Locate the cell with the specified text and output its [x, y] center coordinate. 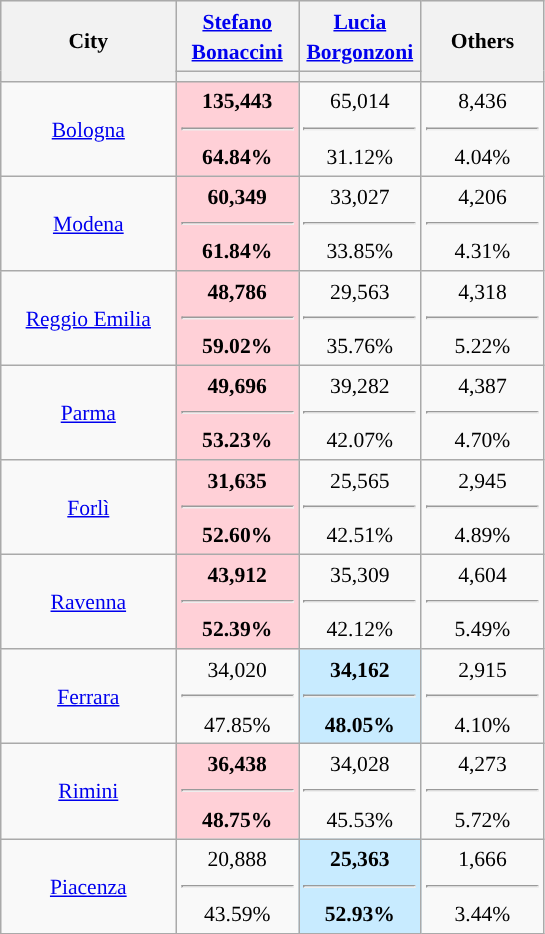
Ravenna [88, 602]
36,438 48.75% [238, 792]
4,318 5.22% [482, 318]
34,028 45.53% [360, 792]
Modena [88, 224]
20,888 43.59% [238, 886]
Piacenza [88, 886]
Reggio Emilia [88, 318]
34,020 47.85% [238, 698]
39,282 42.07% [360, 412]
City [88, 41]
31,63552.60% [238, 508]
2,915 4.10% [482, 698]
1,666 3.44% [482, 886]
4,206 4.31% [482, 224]
Parma [88, 412]
4,387 4.70% [482, 412]
Others [482, 41]
4,273 5.72% [482, 792]
65,014 31.12% [360, 128]
25,363 52.93% [360, 886]
Ferrara [88, 698]
43,91252.39% [238, 602]
33,027 33.85% [360, 224]
2,945 4.89% [482, 508]
8,436 4.04% [482, 128]
Bologna [88, 128]
34,162 48.05% [360, 698]
29,563 35.76% [360, 318]
135,443 64.84% [238, 128]
49,696 53.23% [238, 412]
60,349 61.84% [238, 224]
35,309 42.12% [360, 602]
25,565 42.51% [360, 508]
Lucia Borgonzoni [360, 36]
Forlì [88, 508]
Stefano Bonaccini [238, 36]
Rimini [88, 792]
4,604 5.49% [482, 602]
48,786 59.02% [238, 318]
